Pinpoint the cell where the given text exists, returning its [X, Y] midpoint coordinate. 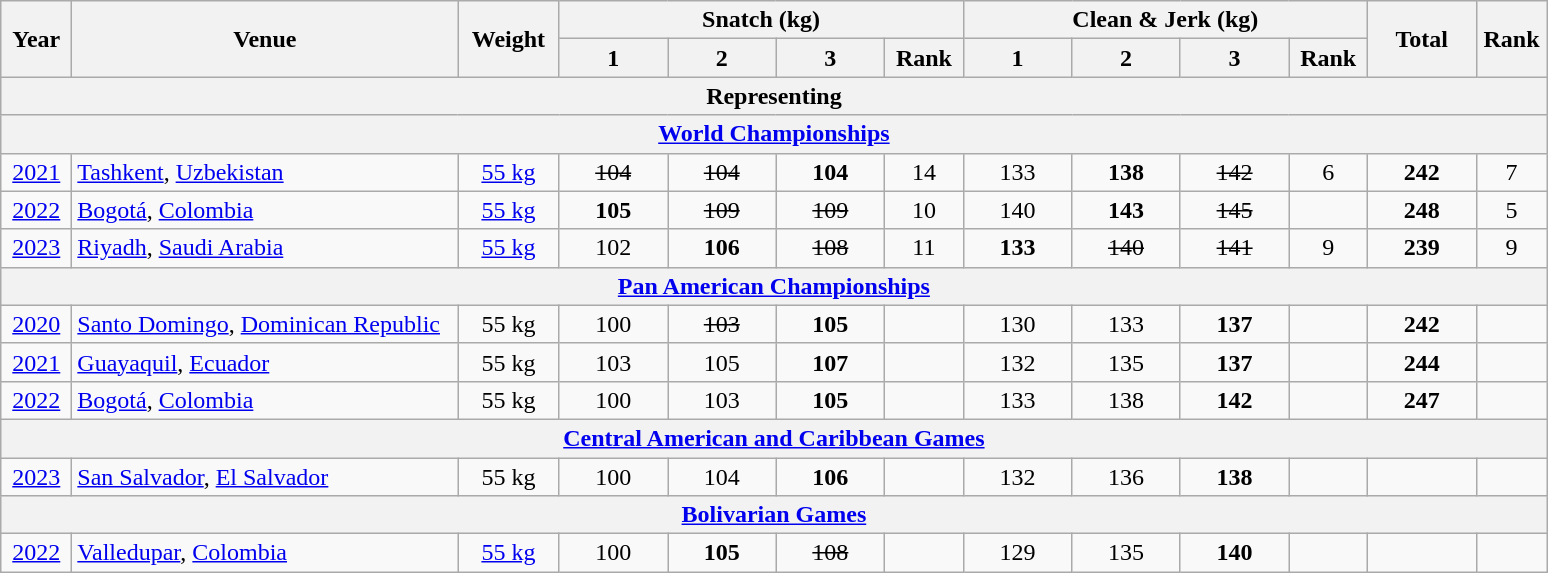
Valledupar, Colombia [265, 553]
Venue [265, 39]
247 [1422, 400]
145 [1234, 210]
Representing [774, 96]
248 [1422, 210]
2020 [36, 324]
143 [1126, 210]
Tashkent, Uzbekistan [265, 172]
7 [1512, 172]
Total [1422, 39]
Central American and Caribbean Games [774, 438]
World Championships [774, 134]
129 [1018, 553]
10 [924, 210]
Pan American Championships [774, 286]
Riyadh, Saudi Arabia [265, 248]
107 [830, 362]
239 [1422, 248]
Year [36, 39]
102 [614, 248]
Bolivarian Games [774, 515]
Guayaquil, Ecuador [265, 362]
6 [1328, 172]
130 [1018, 324]
11 [924, 248]
141 [1234, 248]
5 [1512, 210]
14 [924, 172]
136 [1126, 477]
Snatch (kg) [761, 20]
244 [1422, 362]
Clean & Jerk (kg) [1165, 20]
Santo Domingo, Dominican Republic [265, 324]
San Salvador, El Salvador [265, 477]
Weight [508, 39]
